Locate the cell with the specified text and output its (x, y) center coordinate. 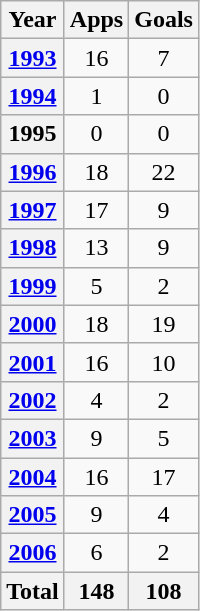
Year (33, 20)
Total (33, 591)
2003 (33, 438)
1998 (33, 248)
Apps (96, 20)
1997 (33, 210)
10 (164, 362)
2002 (33, 400)
2001 (33, 362)
19 (164, 324)
1999 (33, 286)
1995 (33, 134)
2006 (33, 553)
13 (96, 248)
2004 (33, 477)
2000 (33, 324)
108 (164, 591)
22 (164, 172)
1996 (33, 172)
6 (96, 553)
1 (96, 96)
1994 (33, 96)
1993 (33, 58)
Goals (164, 20)
7 (164, 58)
2005 (33, 515)
148 (96, 591)
